Identify which cell holds the provided text, then report its [X, Y] central coordinate. 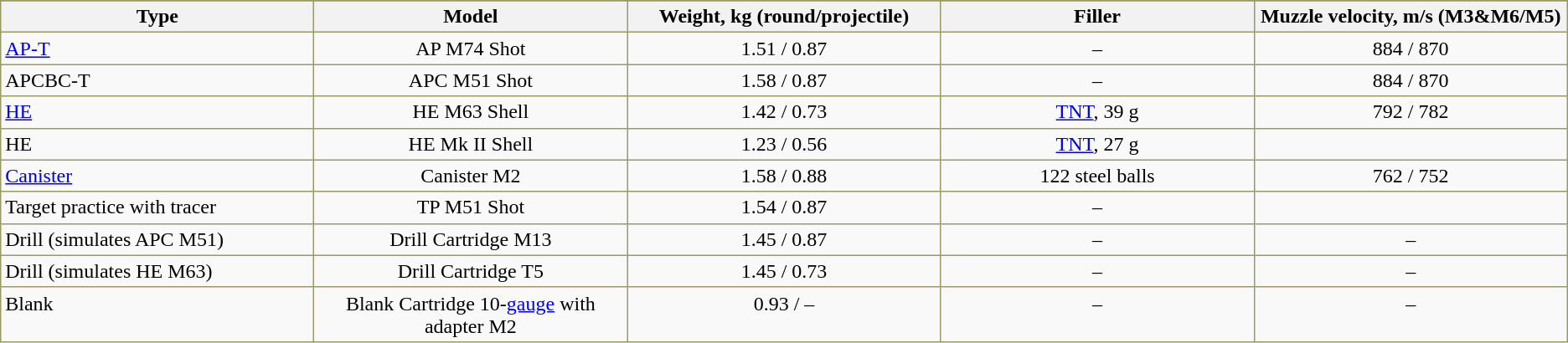
Canister [157, 176]
APC M51 Shot [471, 80]
Drill Cartridge M13 [471, 239]
AP M74 Shot [471, 49]
1.42 / 0.73 [784, 112]
122 steel balls [1097, 176]
TNT, 39 g [1097, 112]
Drill Cartridge T5 [471, 271]
Model [471, 17]
Blank [157, 315]
0.93 / – [784, 315]
Type [157, 17]
792 / 782 [1411, 112]
Drill (simulates APC M51) [157, 239]
APCBC-T [157, 80]
Muzzle velocity, m/s (M3&M6/M5) [1411, 17]
1.58 / 0.88 [784, 176]
HE M63 Shell [471, 112]
AP-T [157, 49]
TP M51 Shot [471, 207]
1.51 / 0.87 [784, 49]
Filler [1097, 17]
TNT, 27 g [1097, 144]
HE Mk II Shell [471, 144]
1.45 / 0.87 [784, 239]
Canister M2 [471, 176]
Weight, kg (round/projectile) [784, 17]
Target practice with tracer [157, 207]
Blank Cartridge 10-gauge with adapter M2 [471, 315]
1.45 / 0.73 [784, 271]
1.58 / 0.87 [784, 80]
Drill (simulates HE M63) [157, 271]
762 / 752 [1411, 176]
1.54 / 0.87 [784, 207]
1.23 / 0.56 [784, 144]
